Return [x, y] of the center of cell containing provided text 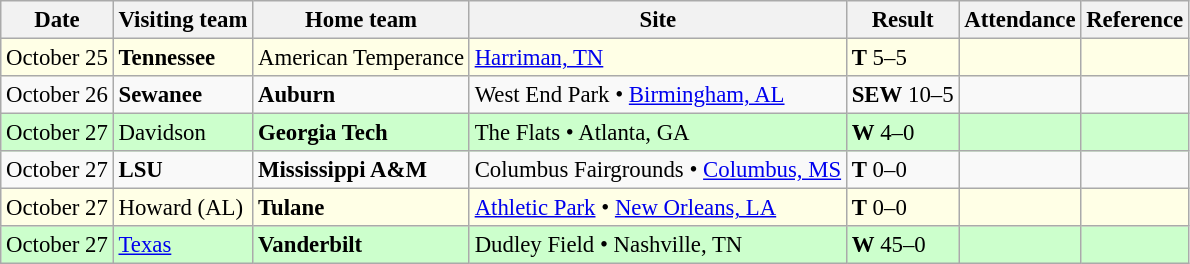
Tennessee [182, 58]
SEW 10–5 [902, 95]
West End Park • Birmingham, AL [658, 95]
Texas [182, 245]
Auburn [362, 95]
October 25 [57, 58]
Mississippi A&M [362, 170]
Harriman, TN [658, 58]
The Flats • Atlanta, GA [658, 133]
Result [902, 20]
American Temperance [362, 58]
LSU [182, 170]
W 4–0 [902, 133]
T 5–5 [902, 58]
Columbus Fairgrounds • Columbus, MS [658, 170]
Attendance [1020, 20]
Site [658, 20]
Georgia Tech [362, 133]
Sewanee [182, 95]
Date [57, 20]
Vanderbilt [362, 245]
October 26 [57, 95]
Visiting team [182, 20]
Tulane [362, 208]
Davidson [182, 133]
W 45–0 [902, 245]
Home team [362, 20]
Dudley Field • Nashville, TN [658, 245]
Reference [1135, 20]
Athletic Park • New Orleans, LA [658, 208]
Howard (AL) [182, 208]
